Pinpoint the cell where the given text exists, returning its [x, y] midpoint coordinate. 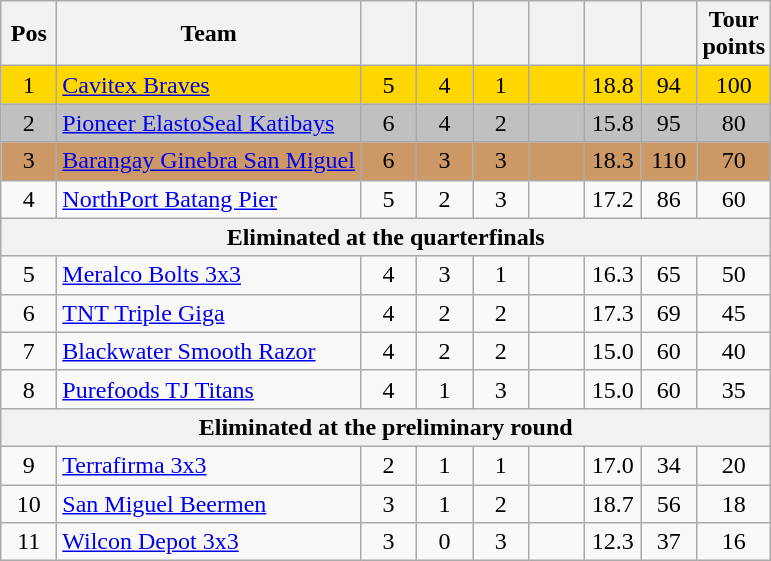
80 [734, 123]
Tour points [734, 34]
15.8 [613, 123]
10 [29, 503]
50 [734, 275]
100 [734, 85]
8 [29, 389]
65 [669, 275]
17.0 [613, 465]
18.8 [613, 85]
Purefoods TJ Titans [209, 389]
Eliminated at the quarterfinals [386, 237]
16 [734, 542]
56 [669, 503]
18.7 [613, 503]
Wilcon Depot 3x3 [209, 542]
17.3 [613, 313]
110 [669, 161]
35 [734, 389]
18 [734, 503]
40 [734, 351]
37 [669, 542]
34 [669, 465]
94 [669, 85]
86 [669, 199]
Meralco Bolts 3x3 [209, 275]
20 [734, 465]
12.3 [613, 542]
Cavitex Braves [209, 85]
Eliminated at the preliminary round [386, 427]
18.3 [613, 161]
Terrafirma 3x3 [209, 465]
0 [445, 542]
95 [669, 123]
7 [29, 351]
Pioneer ElastoSeal Katibays [209, 123]
Team [209, 34]
TNT Triple Giga [209, 313]
17.2 [613, 199]
11 [29, 542]
San Miguel Beermen [209, 503]
9 [29, 465]
45 [734, 313]
Blackwater Smooth Razor [209, 351]
Barangay Ginebra San Miguel [209, 161]
70 [734, 161]
69 [669, 313]
NorthPort Batang Pier [209, 199]
Pos [29, 34]
16.3 [613, 275]
